Identify which cell holds the provided text, then report its [x, y] central coordinate. 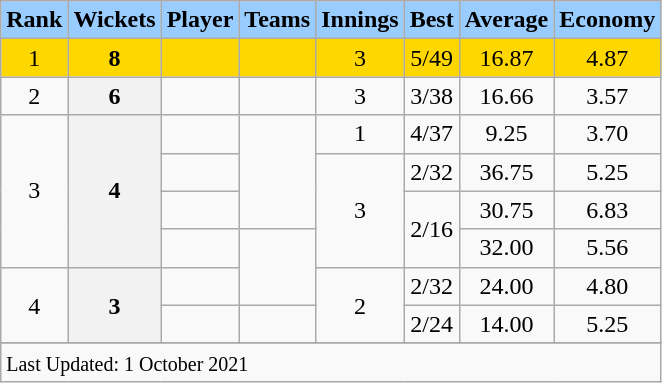
Player [200, 20]
24.00 [506, 286]
Innings [360, 20]
14.00 [506, 324]
Rank [34, 20]
2/24 [432, 324]
6.83 [608, 210]
Teams [278, 20]
16.66 [506, 96]
5.56 [608, 248]
4.80 [608, 286]
3/38 [432, 96]
Average [506, 20]
2/16 [432, 229]
9.25 [506, 134]
36.75 [506, 172]
5/49 [432, 58]
4/37 [432, 134]
3.70 [608, 134]
30.75 [506, 210]
8 [114, 58]
Last Updated: 1 October 2021 [331, 362]
6 [114, 96]
4.87 [608, 58]
Wickets [114, 20]
Economy [608, 20]
16.87 [506, 58]
32.00 [506, 248]
Best [432, 20]
3.57 [608, 96]
